Return the (x, y) coordinate for the center point of the cell that contains the specified text.  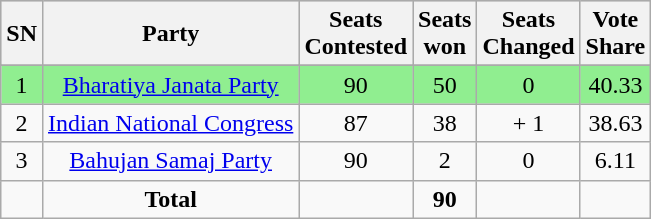
Total (170, 199)
SeatsContested (356, 34)
Bahujan Samaj Party (170, 161)
3 (22, 161)
VoteShare (616, 34)
Seatswon (445, 34)
1 (22, 85)
50 (445, 85)
6.11 (616, 161)
+ 1 (528, 123)
87 (356, 123)
38 (445, 123)
Indian National Congress (170, 123)
Seats Changed (528, 34)
40.33 (616, 85)
Party (170, 34)
SN (22, 34)
38.63 (616, 123)
Bharatiya Janata Party (170, 85)
